From the cell containing the given text, extract its center point as [X, Y] coordinate. 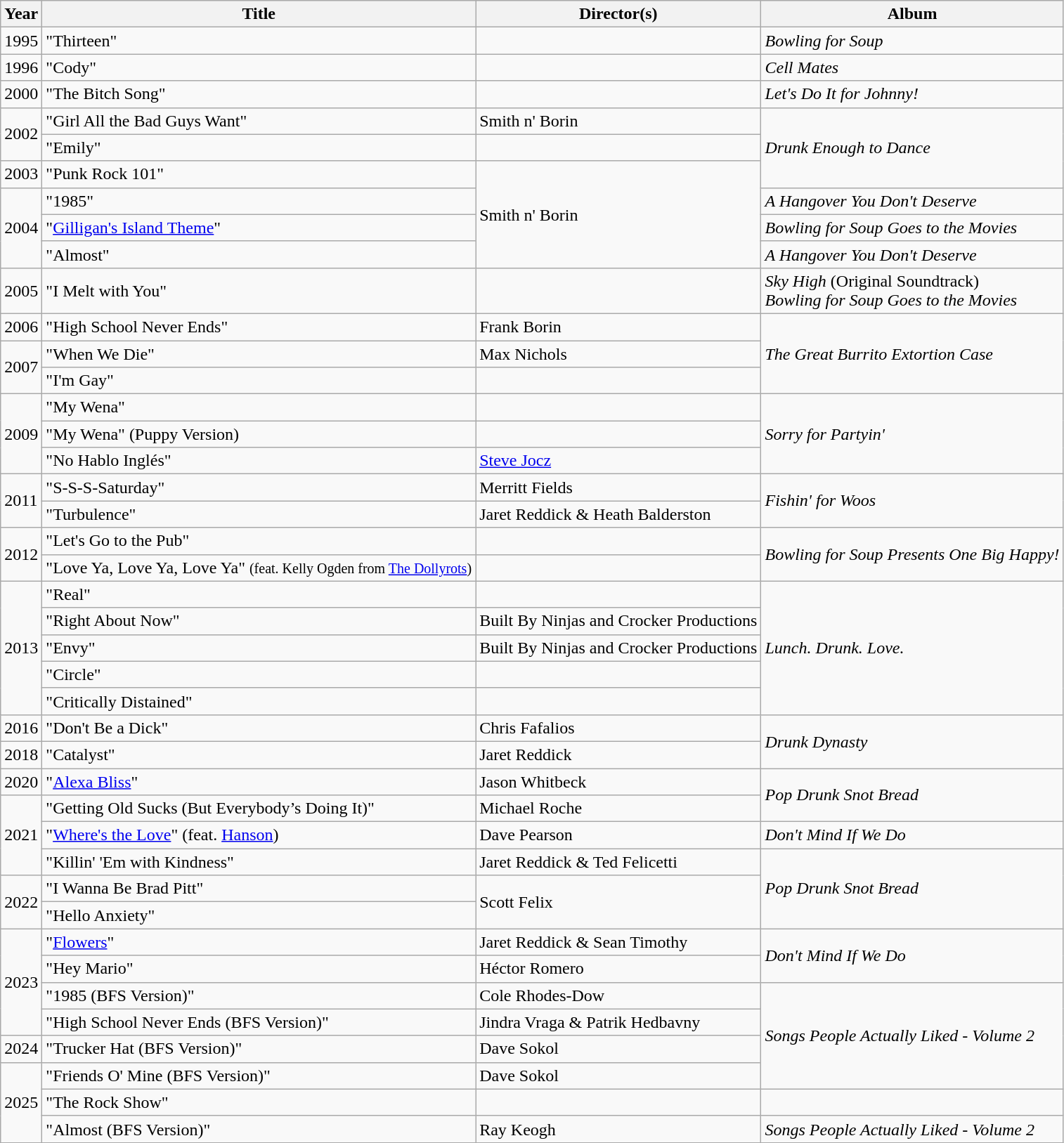
2011 [21, 501]
Fishin' for Woos [912, 501]
Steve Jocz [618, 461]
"Where's the Love" (feat. Hanson) [259, 835]
2013 [21, 648]
"Envy" [259, 648]
"Girl All the Bad Guys Want" [259, 121]
Jaret Reddick & Sean Timothy [618, 942]
1995 [21, 41]
Max Nichols [618, 353]
"Almost" [259, 254]
Album [912, 14]
"The Rock Show" [259, 1102]
Sky High (Original Soundtrack)Bowling for Soup Goes to the Movies [912, 291]
"Critically Distained" [259, 701]
1996 [21, 67]
2000 [21, 94]
2024 [21, 1049]
2007 [21, 367]
2021 [21, 835]
"When We Die" [259, 353]
Scott Felix [618, 902]
"Trucker Hat (BFS Version)" [259, 1049]
Lunch. Drunk. Love. [912, 648]
2018 [21, 755]
The Great Burrito Extortion Case [912, 353]
Sorry for Partyin' [912, 434]
Ray Keogh [618, 1129]
"Friends O' Mine (BFS Version)" [259, 1076]
"1985" [259, 201]
"I Wanna Be Brad Pitt" [259, 889]
2020 [21, 782]
Jaret Reddick & Heath Balderston [618, 514]
2003 [21, 174]
"High School Never Ends (BFS Version)" [259, 1022]
"Flowers" [259, 942]
"Killin' 'Em with Kindness" [259, 862]
Merritt Fields [618, 488]
"No Hablo Inglés" [259, 461]
"My Wena" [259, 407]
2025 [21, 1102]
Jaret Reddick [618, 755]
"Hello Anxiety" [259, 915]
"Punk Rock 101" [259, 174]
"Love Ya, Love Ya, Love Ya" (feat. Kelly Ogden from The Dollyrots) [259, 568]
Drunk Dynasty [912, 741]
Bowling for Soup Goes to the Movies [912, 228]
Let's Do It for Johnny! [912, 94]
"Catalyst" [259, 755]
"Thirteen" [259, 41]
2022 [21, 902]
Director(s) [618, 14]
"Getting Old Sucks (But Everybody’s Doing It)" [259, 809]
Jason Whitbeck [618, 782]
"Don't Be a Dick" [259, 728]
"Turbulence" [259, 514]
"Cody" [259, 67]
Héctor Romero [618, 969]
"Right About Now" [259, 621]
"Hey Mario" [259, 969]
"S-S-S-Saturday" [259, 488]
2002 [21, 134]
Dave Pearson [618, 835]
2012 [21, 554]
Year [21, 14]
"Alexa Bliss" [259, 782]
"Real" [259, 594]
Frank Borin [618, 327]
"I Melt with You" [259, 291]
Cell Mates [912, 67]
"Let's Go to the Pub" [259, 541]
"Gilligan's Island Theme" [259, 228]
"My Wena" (Puppy Version) [259, 434]
2004 [21, 228]
Bowling for Soup [912, 41]
Bowling for Soup Presents One Big Happy! [912, 554]
Jaret Reddick & Ted Felicetti [618, 862]
"1985 (BFS Version)" [259, 995]
2023 [21, 982]
2009 [21, 434]
2016 [21, 728]
Michael Roche [618, 809]
2005 [21, 291]
"I'm Gay" [259, 381]
"The Bitch Song" [259, 94]
Cole Rhodes-Dow [618, 995]
Title [259, 14]
"Almost (BFS Version)" [259, 1129]
"Circle" [259, 674]
2006 [21, 327]
Jindra Vraga & Patrik Hedbavny [618, 1022]
"Emily" [259, 148]
Chris Fafalios [618, 728]
"High School Never Ends" [259, 327]
Drunk Enough to Dance [912, 148]
